Locate the cell with the specified text and output its (X, Y) center coordinate. 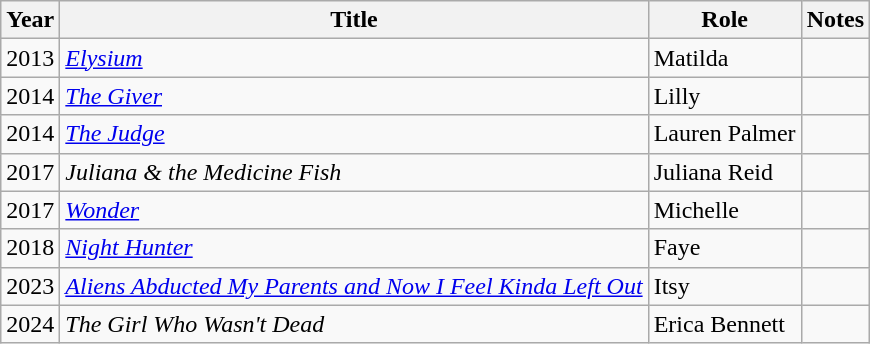
Lilly (724, 96)
2013 (30, 58)
Elysium (354, 58)
Matilda (724, 58)
2024 (30, 324)
Faye (724, 248)
Juliana Reid (724, 172)
Erica Bennett (724, 324)
Wonder (354, 210)
The Girl Who Wasn't Dead (354, 324)
2023 (30, 286)
Notes (835, 20)
Lauren Palmer (724, 134)
2018 (30, 248)
Year (30, 20)
Michelle (724, 210)
Aliens Abducted My Parents and Now I Feel Kinda Left Out (354, 286)
Night Hunter (354, 248)
Juliana & the Medicine Fish (354, 172)
The Judge (354, 134)
Title (354, 20)
Role (724, 20)
Itsy (724, 286)
The Giver (354, 96)
